Capture the cell that displays the provided text and extract its [X, Y] central coordinate. 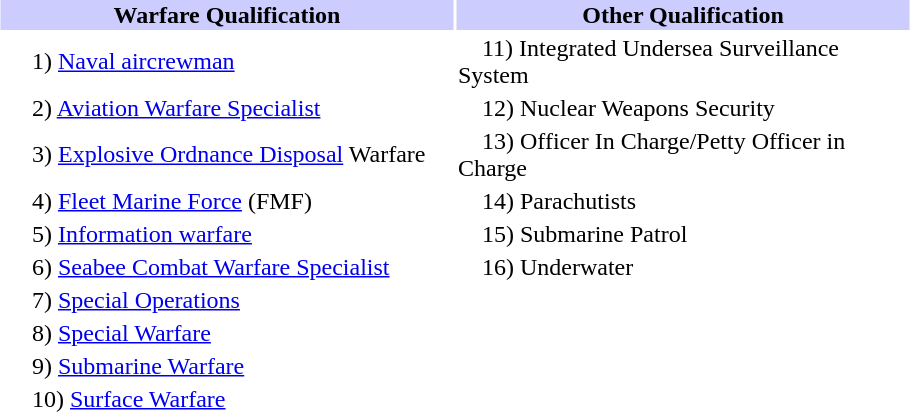
11) Integrated Undersea Surveillance System [682, 62]
6) Seabee Combat Warfare Specialist [226, 267]
15) Submarine Patrol [682, 234]
7) Special Operations [226, 300]
9) Submarine Warfare [226, 366]
1) Naval aircrewman [226, 62]
5) Information warfare [226, 234]
8) Special Warfare [226, 333]
13) Officer In Charge/Petty Officer in Charge [682, 154]
16) Underwater [682, 267]
3) Explosive Ordnance Disposal Warfare [226, 154]
14) Parachutists [682, 201]
12) Nuclear Weapons Security [682, 108]
Warfare Qualification [226, 15]
4) Fleet Marine Force (FMF) [226, 201]
2) Aviation Warfare Specialist [226, 108]
Other Qualification [682, 15]
